Detect which cell encompasses the target text, then output its [X, Y] center coordinate. 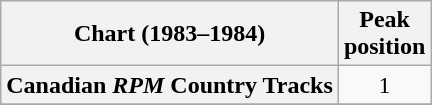
Peakposition [384, 34]
1 [384, 85]
Canadian RPM Country Tracks [170, 85]
Chart (1983–1984) [170, 34]
